Pinpoint the cell where the given text exists, returning its (x, y) midpoint coordinate. 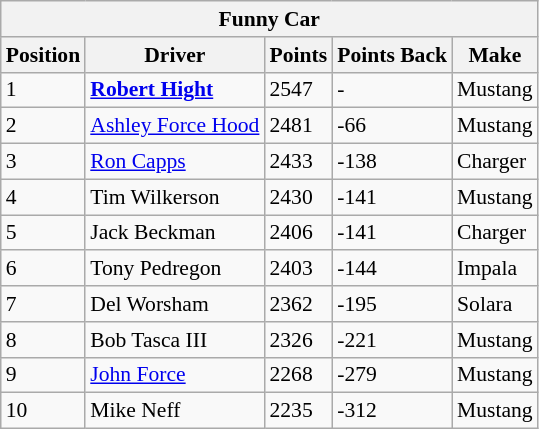
2547 (298, 90)
2326 (298, 340)
6 (43, 269)
9 (43, 375)
Jack Beckman (174, 233)
-221 (392, 340)
-138 (392, 162)
Points Back (392, 55)
John Force (174, 375)
Make (495, 55)
Solara (495, 304)
Ron Capps (174, 162)
Ashley Force Hood (174, 126)
Tim Wilkerson (174, 197)
Tony Pedregon (174, 269)
2481 (298, 126)
2430 (298, 197)
2433 (298, 162)
2362 (298, 304)
-312 (392, 411)
7 (43, 304)
-66 (392, 126)
2406 (298, 233)
Impala (495, 269)
Mike Neff (174, 411)
Del Worsham (174, 304)
2268 (298, 375)
3 (43, 162)
Points (298, 55)
10 (43, 411)
-195 (392, 304)
2235 (298, 411)
Funny Car (270, 19)
5 (43, 233)
Position (43, 55)
-279 (392, 375)
1 (43, 90)
Driver (174, 55)
Robert Hight (174, 90)
8 (43, 340)
2403 (298, 269)
2 (43, 126)
- (392, 90)
Bob Tasca III (174, 340)
-144 (392, 269)
4 (43, 197)
